Capture the cell that displays the provided text and extract its (x, y) central coordinate. 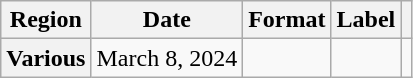
Label (366, 20)
Format (287, 20)
Region (46, 20)
Date (167, 20)
Various (46, 58)
March 8, 2024 (167, 58)
